Extract the [X, Y] coordinate from the center of the cell holding the provided text.  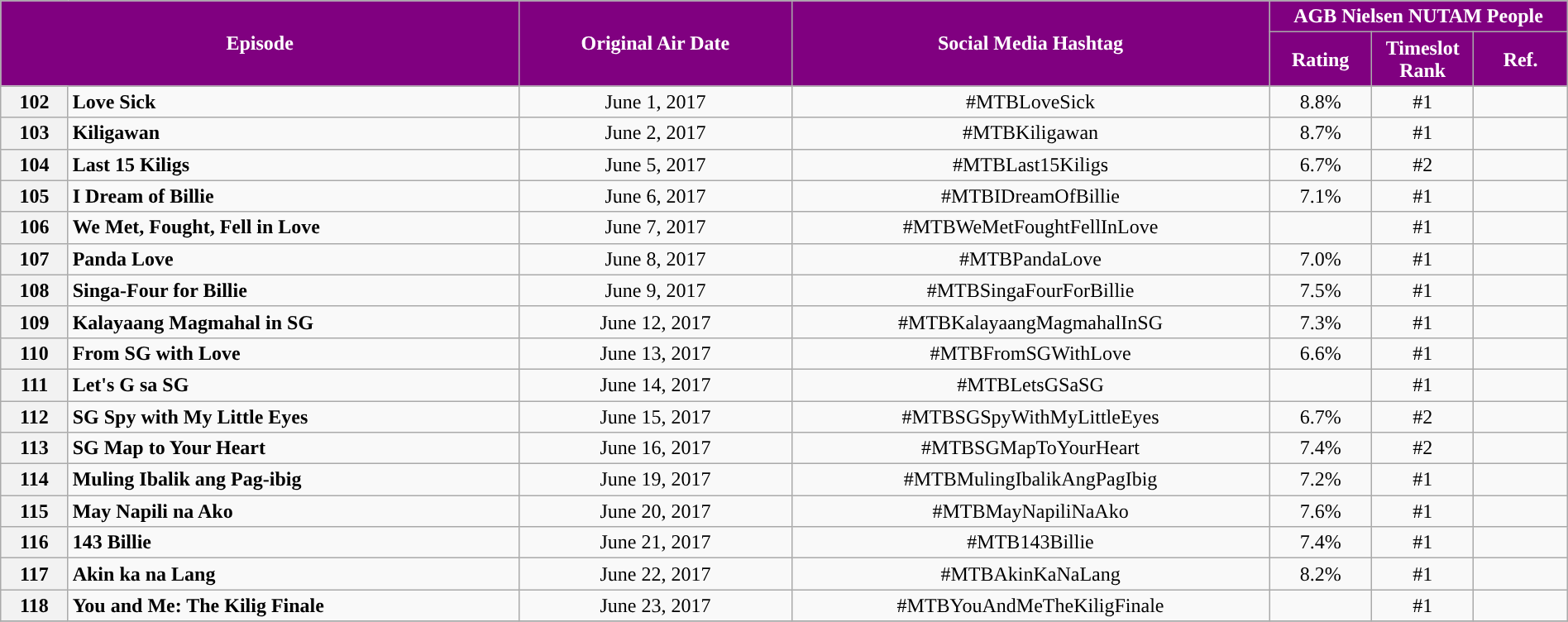
8.8% [1321, 102]
Original Air Date [656, 43]
#MTBSGMapToYourHeart [1030, 448]
I Dream of Billie [293, 196]
We Met, Fought, Fell in Love [293, 227]
103 [35, 133]
102 [35, 102]
7.0% [1321, 259]
7.3% [1321, 322]
Love Sick [293, 102]
107 [35, 259]
Kalayaang Magmahal in SG [293, 322]
#MTBSingaFourForBillie [1030, 290]
SG Map to Your Heart [293, 448]
June 14, 2017 [656, 385]
Muling Ibalik ang Pag-ibig [293, 480]
June 20, 2017 [656, 511]
June 22, 2017 [656, 574]
7.1% [1321, 196]
#MTBLast15Kiligs [1030, 165]
117 [35, 574]
Ref. [1520, 60]
#MTBPandaLove [1030, 259]
June 2, 2017 [656, 133]
111 [35, 385]
#MTBAkinKaNaLang [1030, 574]
108 [35, 290]
Kiligawan [293, 133]
Let's G sa SG [293, 385]
#MTBKalayaangMagmahalInSG [1030, 322]
109 [35, 322]
Rating [1321, 60]
May Napili na Ako [293, 511]
115 [35, 511]
SG Spy with My Little Eyes [293, 416]
Akin ka na Lang [293, 574]
June 7, 2017 [656, 227]
June 1, 2017 [656, 102]
You and Me: The Kilig Finale [293, 605]
#MTBMulingIbalikAngPagIbig [1030, 480]
June 15, 2017 [656, 416]
143 Billie [293, 543]
7.2% [1321, 480]
#MTBMayNapiliNaAko [1030, 511]
#MTBSGSpyWithMyLittleEyes [1030, 416]
8.2% [1321, 574]
#MTBLetsGSaSG [1030, 385]
110 [35, 353]
Episode [260, 43]
#MTBLoveSick [1030, 102]
113 [35, 448]
June 9, 2017 [656, 290]
#MTBWeMetFoughtFellInLove [1030, 227]
AGB Nielsen NUTAM People [1418, 17]
June 23, 2017 [656, 605]
June 16, 2017 [656, 448]
June 6, 2017 [656, 196]
Social Media Hashtag [1030, 43]
116 [35, 543]
June 8, 2017 [656, 259]
June 19, 2017 [656, 480]
#MTBFromSGWithLove [1030, 353]
118 [35, 605]
TimeslotRank [1422, 60]
June 12, 2017 [656, 322]
#MTB143Billie [1030, 543]
112 [35, 416]
8.7% [1321, 133]
Singa-Four for Billie [293, 290]
114 [35, 480]
7.5% [1321, 290]
#MTBKiligawan [1030, 133]
104 [35, 165]
7.6% [1321, 511]
6.6% [1321, 353]
105 [35, 196]
June 21, 2017 [656, 543]
Panda Love [293, 259]
#MTBYouAndMeTheKiligFinale [1030, 605]
June 5, 2017 [656, 165]
Last 15 Kiligs [293, 165]
#MTBIDreamOfBillie [1030, 196]
106 [35, 227]
June 13, 2017 [656, 353]
From SG with Love [293, 353]
